Return (x, y) of the center of cell containing provided text 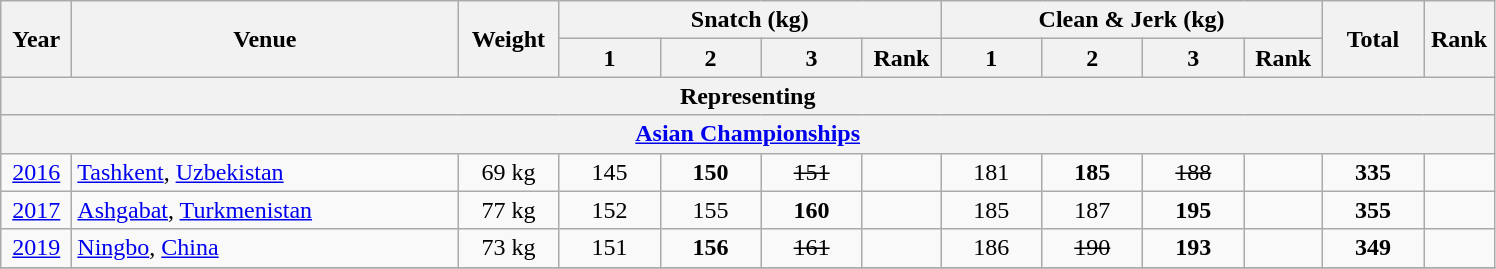
2019 (36, 248)
69 kg (508, 172)
2017 (36, 210)
2016 (36, 172)
160 (812, 210)
335 (1372, 172)
73 kg (508, 248)
Ningbo, China (265, 248)
195 (1194, 210)
188 (1194, 172)
193 (1194, 248)
181 (992, 172)
Asian Championships (748, 134)
355 (1372, 210)
150 (710, 172)
349 (1372, 248)
Weight (508, 39)
145 (610, 172)
Clean & Jerk (kg) (1132, 20)
186 (992, 248)
Representing (748, 96)
190 (1092, 248)
Ashgabat, Turkmenistan (265, 210)
77 kg (508, 210)
Tashkent, Uzbekistan (265, 172)
161 (812, 248)
152 (610, 210)
Venue (265, 39)
155 (710, 210)
Year (36, 39)
187 (1092, 210)
Total (1372, 39)
Snatch (kg) (750, 20)
156 (710, 248)
